Capture the cell that displays the provided text and extract its (x, y) central coordinate. 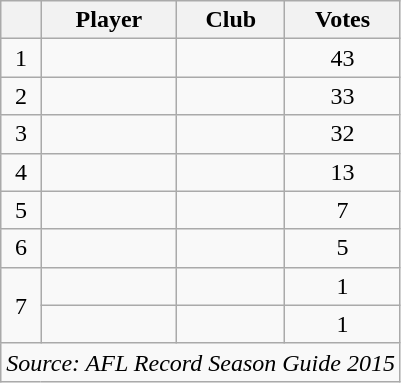
6 (21, 248)
2 (21, 96)
Votes (343, 20)
43 (343, 58)
Club (231, 20)
3 (21, 134)
Player (109, 20)
Source: AFL Record Season Guide 2015 (201, 362)
13 (343, 172)
33 (343, 96)
32 (343, 134)
4 (21, 172)
